Extract the (X, Y) coordinate from the center of the cell holding the provided text.  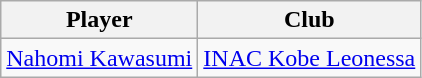
Player (100, 20)
Club (310, 20)
INAC Kobe Leonessa (310, 58)
Nahomi Kawasumi (100, 58)
